Return the [x, y] coordinate for the center point of the cell that contains the specified text.  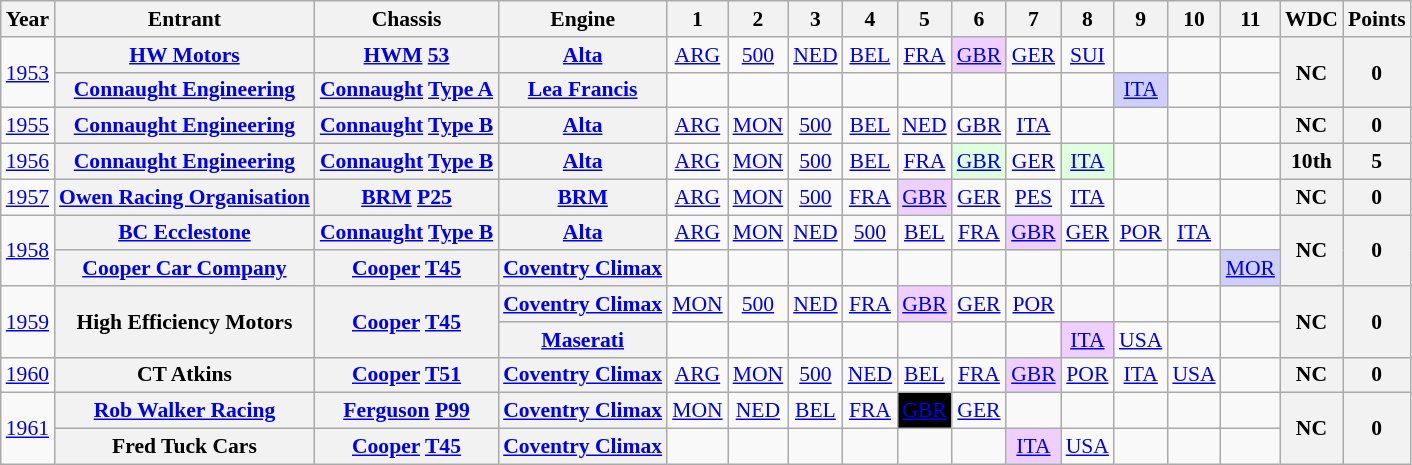
BRM [582, 197]
Cooper T51 [406, 375]
Ferguson P99 [406, 411]
6 [980, 19]
1957 [28, 197]
PES [1034, 197]
1 [698, 19]
2 [758, 19]
Fred Tuck Cars [184, 447]
Year [28, 19]
HW Motors [184, 55]
1953 [28, 72]
Connaught Type A [406, 90]
Engine [582, 19]
1958 [28, 250]
1961 [28, 428]
8 [1088, 19]
10 [1194, 19]
1960 [28, 375]
SUI [1088, 55]
Chassis [406, 19]
HWM 53 [406, 55]
BC Ecclestone [184, 233]
CT Atkins [184, 375]
Rob Walker Racing [184, 411]
7 [1034, 19]
Lea Francis [582, 90]
4 [870, 19]
High Efficiency Motors [184, 322]
Cooper Car Company [184, 269]
1955 [28, 126]
WDC [1312, 19]
11 [1250, 19]
9 [1140, 19]
10th [1312, 162]
MOR [1250, 269]
1956 [28, 162]
Entrant [184, 19]
BRM P25 [406, 197]
1959 [28, 322]
3 [815, 19]
Maserati [582, 340]
Owen Racing Organisation [184, 197]
Points [1377, 19]
